Return the [x, y] coordinate for the center point of the cell that contains the specified text.  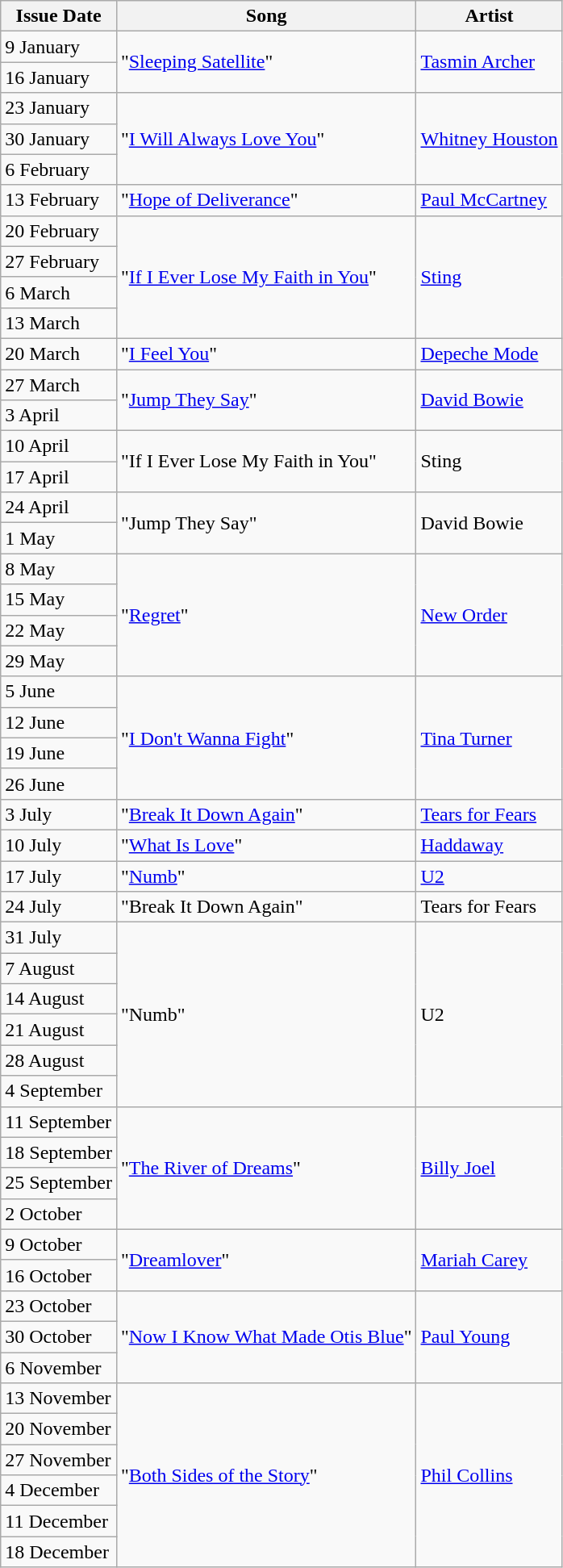
27 February [59, 261]
13 February [59, 200]
27 March [59, 385]
Paul McCartney [489, 200]
"What Is Love" [266, 845]
Tina Turner [489, 738]
12 June [59, 722]
27 November [59, 1460]
Whitney Houston [489, 139]
16 October [59, 1275]
9 October [59, 1244]
22 May [59, 630]
6 November [59, 1368]
Paul Young [489, 1336]
14 August [59, 999]
15 May [59, 600]
1 May [59, 538]
29 May [59, 661]
10 April [59, 446]
8 May [59, 569]
6 February [59, 169]
Haddaway [489, 845]
17 July [59, 876]
24 July [59, 907]
30 October [59, 1336]
18 December [59, 1552]
20 February [59, 231]
2 October [59, 1214]
3 July [59, 814]
13 November [59, 1399]
"I Will Always Love You" [266, 139]
23 October [59, 1306]
Artist [489, 16]
"Regret" [266, 615]
11 September [59, 1122]
17 April [59, 477]
26 June [59, 784]
4 December [59, 1491]
18 September [59, 1152]
20 March [59, 353]
25 September [59, 1183]
21 August [59, 1030]
20 November [59, 1429]
11 December [59, 1521]
13 March [59, 323]
Song [266, 16]
31 July [59, 938]
Issue Date [59, 16]
6 March [59, 292]
7 August [59, 968]
"Hope of Deliverance" [266, 200]
"The River of Dreams" [266, 1168]
16 January [59, 77]
New Order [489, 615]
"Dreamlover" [266, 1260]
30 January [59, 139]
5 June [59, 692]
19 June [59, 753]
24 April [59, 508]
"Now I Know What Made Otis Blue" [266, 1336]
Billy Joel [489, 1168]
23 January [59, 108]
9 January [59, 47]
Tasmin Archer [489, 62]
Depeche Mode [489, 353]
"I Feel You" [266, 353]
"I Don't Wanna Fight" [266, 738]
"Sleeping Satellite" [266, 62]
28 August [59, 1060]
"Both Sides of the Story" [266, 1475]
Mariah Carey [489, 1260]
10 July [59, 845]
4 September [59, 1091]
3 April [59, 416]
Phil Collins [489, 1475]
